Search for the cell housing the specified text and yield its (X, Y) center coordinate. 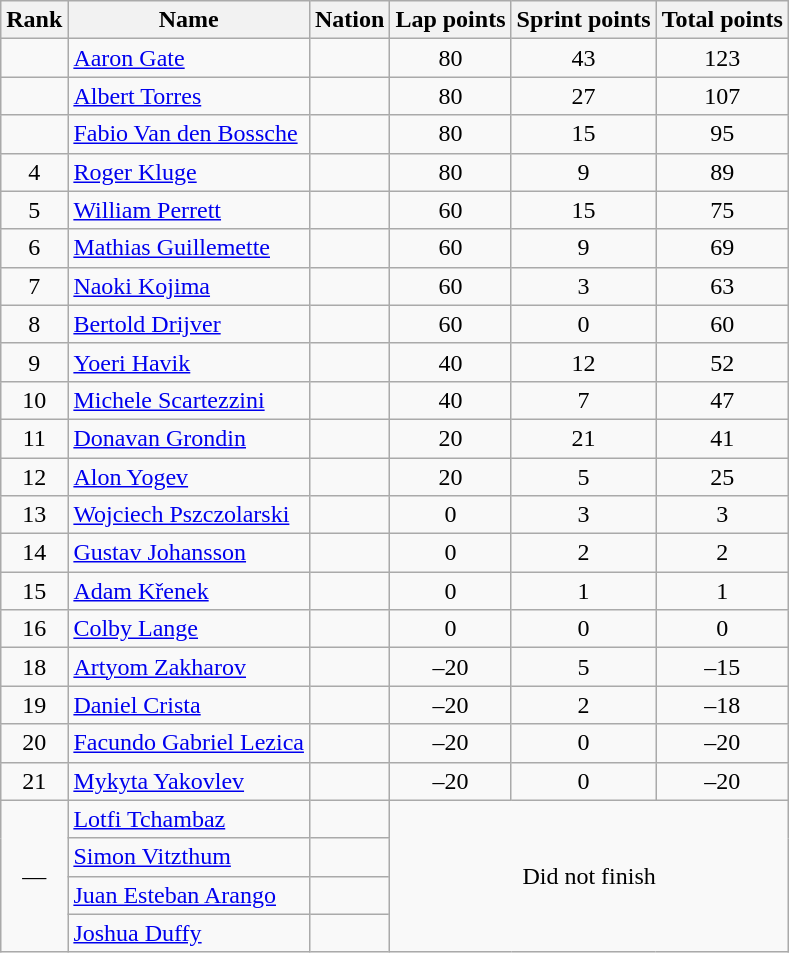
Name (189, 20)
Simon Vitzthum (189, 857)
Aaron Gate (189, 58)
10 (34, 400)
43 (584, 58)
–15 (722, 667)
Bertold Drijver (189, 324)
Michele Scartezzini (189, 400)
63 (722, 286)
Rank (34, 20)
Juan Esteban Arango (189, 895)
41 (722, 438)
Lap points (450, 20)
–18 (722, 705)
Mykyta Yakovlev (189, 781)
Daniel Crista (189, 705)
Naoki Kojima (189, 286)
25 (722, 477)
8 (34, 324)
16 (34, 629)
13 (34, 515)
Adam Křenek (189, 591)
Did not finish (589, 876)
Artyom Zakharov (189, 667)
89 (722, 172)
19 (34, 705)
Lotfi Tchambaz (189, 819)
— (34, 876)
69 (722, 248)
27 (584, 96)
Fabio Van den Bossche (189, 134)
Colby Lange (189, 629)
Albert Torres (189, 96)
107 (722, 96)
Donavan Grondin (189, 438)
Nation (349, 20)
52 (722, 362)
Alon Yogev (189, 477)
Yoeri Havik (189, 362)
11 (34, 438)
14 (34, 553)
95 (722, 134)
Total points (722, 20)
75 (722, 210)
Roger Kluge (189, 172)
123 (722, 58)
Joshua Duffy (189, 933)
4 (34, 172)
Sprint points (584, 20)
Facundo Gabriel Lezica (189, 743)
William Perrett (189, 210)
Mathias Guillemette (189, 248)
Wojciech Pszczolarski (189, 515)
47 (722, 400)
18 (34, 667)
6 (34, 248)
Gustav Johansson (189, 553)
